Output the [X, Y] coordinate of the center of the cell containing the given text.  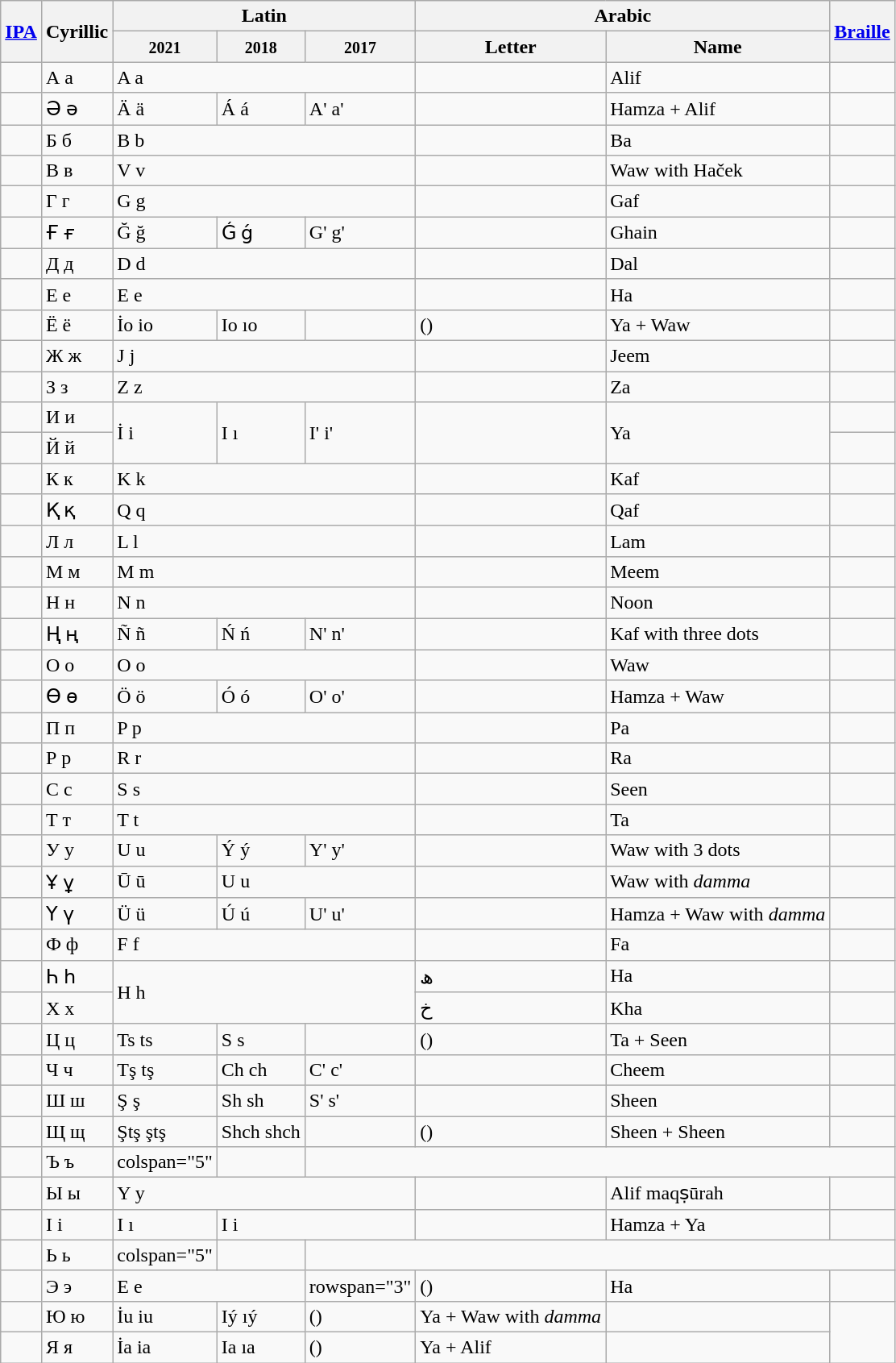
Ú ú [261, 914]
Ó ó [261, 696]
J j [264, 355]
Waw with 3 dots [718, 850]
Á á [261, 109]
Letter [511, 47]
Ә ә [77, 109]
Za [718, 386]
Ю ю [77, 1316]
Braille [862, 31]
Gaf [718, 202]
G' g' [360, 233]
Hamza + Waw with damma [718, 914]
Jeem [718, 355]
İa ia [165, 1347]
Ia ıa [261, 1347]
Kaf with three dots [718, 634]
Н н [77, 602]
Waw [718, 665]
З з [77, 386]
Pa [718, 728]
Latin [264, 16]
Arabic [623, 16]
Ta + Seen [718, 1039]
Д д [77, 264]
Л л [77, 541]
А а [77, 77]
Ya + Waw with damma [511, 1316]
Sheen + Sheen [718, 1131]
Ghain [718, 233]
Г г [77, 202]
Sheen [718, 1100]
O' o' [360, 696]
Ь ь [77, 1255]
Kaf [718, 479]
Ý ý [261, 850]
Cheem [718, 1070]
Ū ū [165, 882]
Shch shch [261, 1131]
2018 [261, 47]
Ch ch [261, 1070]
Sh sh [261, 1100]
Qaf [718, 510]
К к [77, 479]
IPA [21, 31]
Name [718, 47]
H h [264, 991]
Waw with damma [718, 882]
Lam [718, 541]
Fa [718, 945]
Meem [718, 571]
Ya + Waw [718, 325]
2017 [360, 47]
Ǵ ǵ [261, 233]
О о [77, 665]
Ө ө [77, 696]
Ш ш [77, 1100]
Ya [718, 433]
Ş ş [165, 1100]
Ы ы [77, 1194]
Ж ж [77, 355]
Р р [77, 758]
І і [77, 1224]
Т т [77, 820]
И и [77, 418]
A a [264, 77]
Б б [77, 139]
Қ қ [77, 510]
Q q [264, 510]
Alif [718, 77]
Dal [718, 264]
S' s' [360, 1100]
F f [264, 945]
Y' y' [360, 850]
R r [264, 758]
Tş tş [165, 1070]
Щ щ [77, 1131]
N' n' [360, 634]
Һ һ [77, 976]
V v [264, 171]
Ü ü [165, 914]
Ba [718, 139]
Waw with Haček [718, 171]
Ta [718, 820]
N n [264, 602]
Ğ ğ [165, 233]
Ұ ұ [77, 882]
L l [264, 541]
A' a' [360, 109]
Ń ń [261, 634]
U' u' [360, 914]
C' c' [360, 1070]
С с [77, 789]
Е е [77, 294]
Ъ ъ [77, 1162]
Iý ıý [261, 1316]
ھ [511, 976]
2021 [165, 47]
Y y [264, 1194]
Alif maqṣūrah [718, 1194]
У у [77, 850]
Ё ё [77, 325]
Й й [77, 448]
B b [264, 139]
Ү ү [77, 914]
Ä ä [165, 109]
Io ıo [261, 325]
Ч ч [77, 1070]
Я я [77, 1347]
İo io [165, 325]
Kha [718, 1008]
П п [77, 728]
Х х [77, 1008]
D d [264, 264]
Ц ц [77, 1039]
İu iu [165, 1316]
Ra [718, 758]
Ñ ñ [165, 634]
Hamza + Alif [718, 109]
I i [316, 1224]
O o [264, 665]
Э э [77, 1286]
K k [264, 479]
Ştş ştş [165, 1131]
Ғ ғ [77, 233]
P p [264, 728]
В в [77, 171]
T t [264, 820]
خ [511, 1008]
Cyrillic [77, 31]
Ф ф [77, 945]
Hamza + Waw [718, 696]
М м [77, 571]
I' i' [360, 433]
Ya + Alif [511, 1347]
Hamza + Ya [718, 1224]
Ң ң [77, 634]
rowspan="3" [360, 1286]
Ts ts [165, 1039]
M m [264, 571]
Seen [718, 789]
İ i [165, 433]
G g [264, 202]
Ö ö [165, 696]
Z z [264, 386]
Noon [718, 602]
